Detect which cell encompasses the target text, then output its [x, y] center coordinate. 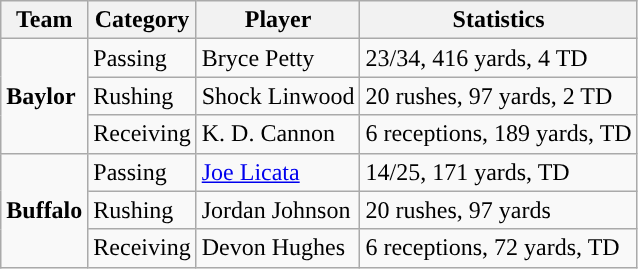
Bryce Petty [278, 58]
14/25, 171 yards, TD [498, 172]
Category [142, 20]
Baylor [44, 96]
Team [44, 20]
Player [278, 20]
6 receptions, 189 yards, TD [498, 134]
Joe Licata [278, 172]
6 receptions, 72 yards, TD [498, 248]
Shock Linwood [278, 96]
23/34, 416 yards, 4 TD [498, 58]
20 rushes, 97 yards [498, 210]
Statistics [498, 20]
K. D. Cannon [278, 134]
20 rushes, 97 yards, 2 TD [498, 96]
Buffalo [44, 210]
Jordan Johnson [278, 210]
Devon Hughes [278, 248]
